Extract the (x, y) coordinate from the center of the cell holding the provided text.  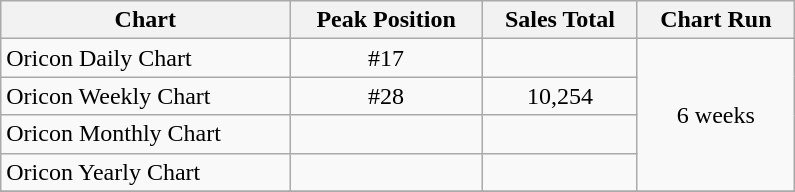
#28 (386, 96)
Chart (146, 20)
Peak Position (386, 20)
Oricon Monthly Chart (146, 134)
Oricon Weekly Chart (146, 96)
6 weeks (716, 115)
Chart Run (716, 20)
Oricon Daily Chart (146, 58)
#17 (386, 58)
10,254 (560, 96)
Sales Total (560, 20)
Oricon Yearly Chart (146, 172)
